Return the [X, Y] coordinate for the center point of the cell that contains the specified text.  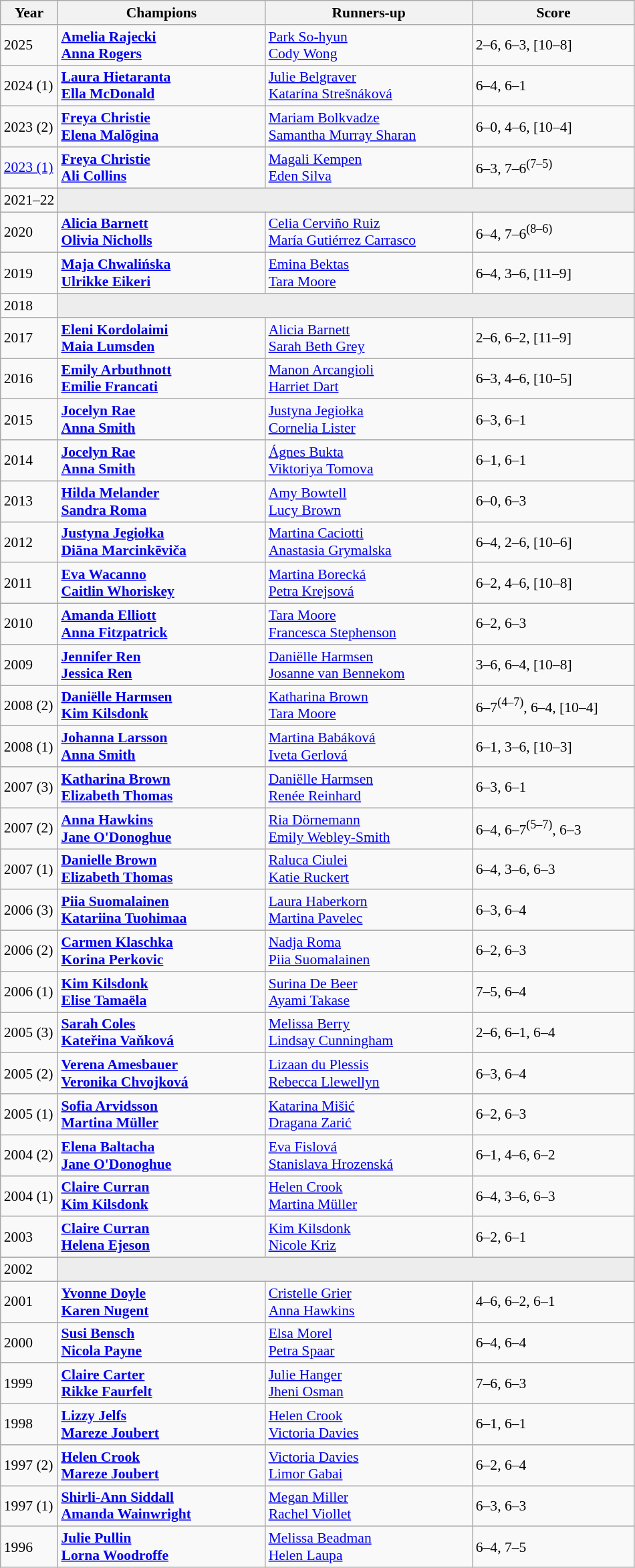
2004 (1) [29, 1196]
6–4, 7–5 [553, 1547]
2018 [29, 306]
6–0, 4–6, [10–4] [553, 127]
Eva Wacanno Caitlin Whoriskey [161, 583]
Amelia Rajecki Anna Rogers [161, 45]
2013 [29, 501]
Sofia Arvidsson Martina Müller [161, 1114]
1997 (2) [29, 1466]
1996 [29, 1547]
2023 (2) [29, 127]
6–0, 6–3 [553, 501]
1999 [29, 1384]
Laura Haberkorn Martina Pavelec [369, 911]
Claire Carter Rikke Faurfelt [161, 1384]
Julie Belgraver Katarína Strešnáková [369, 86]
Daniëlle Harmsen Josanne van Bennekom [369, 665]
Helen Crook Mareze Joubert [161, 1466]
Alicia Barnett Olivia Nicholls [161, 233]
2010 [29, 625]
6–4, 7–6(8–6) [553, 233]
6–4, 6–7(5–7), 6–3 [553, 828]
Shirli-Ann Siddall Amanda Wainwright [161, 1506]
Martina Babáková Iveta Gerlová [369, 746]
Year [29, 13]
Celia Cerviño Ruiz María Gutiérrez Carrasco [369, 233]
6–4, 6–1 [553, 86]
Anna Hawkins Jane O'Donoghue [161, 828]
6–4, 2–6, [10–6] [553, 542]
6–1, 3–6, [10–3] [553, 746]
Daniëlle Harmsen Renée Reinhard [369, 788]
Elsa Morel Petra Spaar [369, 1343]
Tara Moore Francesca Stephenson [369, 625]
Julie Pullin Lorna Woodroffe [161, 1547]
6–4, 3–6, [11–9] [553, 273]
Susi Bensch Nicola Payne [161, 1343]
6–1, 4–6, 6–2 [553, 1155]
Manon Arcangioli Harriet Dart [369, 378]
Katharina Brown Elizabeth Thomas [161, 788]
6–2, 6–1 [553, 1237]
Nadja Roma Piia Suomalainen [369, 951]
Daniëlle Harmsen Kim Kilsdonk [161, 706]
2000 [29, 1343]
Justyna Jegiołka Cornelia Lister [369, 420]
2012 [29, 542]
2–6, 6–2, [11–9] [553, 338]
6–2, 6–4 [553, 1466]
2006 (1) [29, 992]
Helen Crook Martina Müller [369, 1196]
6–3, 7–6(7–5) [553, 167]
2025 [29, 45]
2002 [29, 1270]
6–4, 6–4 [553, 1343]
2021–22 [29, 200]
Helen Crook Victoria Davies [369, 1424]
2006 (3) [29, 911]
Claire Curran Helena Ejeson [161, 1237]
Lizzy Jelfs Mareze Joubert [161, 1424]
2019 [29, 273]
2016 [29, 378]
Amanda Elliott Anna Fitzpatrick [161, 625]
Amy Bowtell Lucy Brown [369, 501]
2005 (3) [29, 1032]
6–2, 4–6, [10–8] [553, 583]
Katarina Mišić Dragana Zarić [369, 1114]
Johanna Larsson Anna Smith [161, 746]
Elena Baltacha Jane O'Donoghue [161, 1155]
Kim Kilsdonk Nicole Kriz [369, 1237]
2009 [29, 665]
Kim Kilsdonk Elise Tamaëla [161, 992]
Yvonne Doyle Karen Nugent [161, 1301]
2007 (2) [29, 828]
2015 [29, 420]
Raluca Ciulei Katie Ruckert [369, 869]
Champions [161, 13]
Martina Borecká Petra Krejsová [369, 583]
Verena Amesbauer Veronika Chvojková [161, 1074]
Eva Fislová Stanislava Hrozenská [369, 1155]
1998 [29, 1424]
Surina De Beer Ayami Takase [369, 992]
7–5, 6–4 [553, 992]
2006 (2) [29, 951]
Cristelle Grier Anna Hawkins [369, 1301]
2007 (3) [29, 788]
Melissa Beadman Helen Laupa [369, 1547]
2004 (2) [29, 1155]
Emily Arbuthnott Emilie Francati [161, 378]
Julie Hanger Jheni Osman [369, 1384]
3–6, 6–4, [10–8] [553, 665]
Martina Caciotti Anastasia Grymalska [369, 542]
Lizaan du Plessis Rebecca Llewellyn [369, 1074]
Runners-up [369, 13]
6–3, 4–6, [10–5] [553, 378]
2–6, 6–3, [10–8] [553, 45]
Score [553, 13]
2008 (1) [29, 746]
6–3, 6–3 [553, 1506]
2008 (2) [29, 706]
Magali Kempen Eden Silva [369, 167]
1997 (1) [29, 1506]
2023 (1) [29, 167]
2017 [29, 338]
Melissa Berry Lindsay Cunningham [369, 1032]
Hilda Melander Sandra Roma [161, 501]
Ria Dörnemann Emily Webley-Smith [369, 828]
2005 (2) [29, 1074]
2003 [29, 1237]
Carmen Klaschka Korina Perkovic [161, 951]
Freya Christie Ali Collins [161, 167]
Laura Hietaranta Ella McDonald [161, 86]
2–6, 6–1, 6–4 [553, 1032]
Alicia Barnett Sarah Beth Grey [369, 338]
Ágnes Bukta Viktoriya Tomova [369, 460]
Danielle Brown Elizabeth Thomas [161, 869]
Jennifer Ren Jessica Ren [161, 665]
Emina Bektas Tara Moore [369, 273]
Megan Miller Rachel Viollet [369, 1506]
2024 (1) [29, 86]
2007 (1) [29, 869]
Claire Curran Kim Kilsdonk [161, 1196]
Sarah Coles Kateřina Vaňková [161, 1032]
Katharina Brown Tara Moore [369, 706]
Park So-hyun Cody Wong [369, 45]
Freya Christie Elena Malõgina [161, 127]
7–6, 6–3 [553, 1384]
Victoria Davies Limor Gabai [369, 1466]
Justyna Jegiołka Diāna Marcinkēviča [161, 542]
4–6, 6–2, 6–1 [553, 1301]
2001 [29, 1301]
6–7(4–7), 6–4, [10–4] [553, 706]
Mariam Bolkvadze Samantha Murray Sharan [369, 127]
Maja Chwalińska Ulrikke Eikeri [161, 273]
2020 [29, 233]
2014 [29, 460]
2005 (1) [29, 1114]
Eleni Kordolaimi Maia Lumsden [161, 338]
2011 [29, 583]
Piia Suomalainen Katariina Tuohimaa [161, 911]
